Find where the given text appears and provide that cell's center as (X, Y) coordinate. 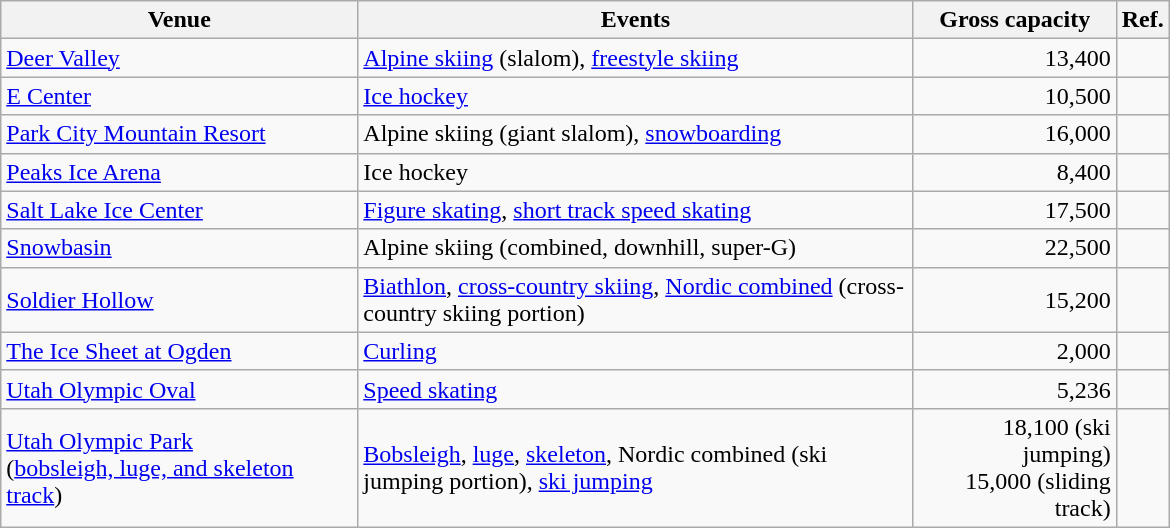
Bobsleigh, luge, skeleton, Nordic combined (ski jumping portion), ski jumping (636, 468)
Park City Mountain Resort (180, 134)
Events (636, 20)
Soldier Hollow (180, 300)
2,000 (1014, 351)
Speed skating (636, 389)
13,400 (1014, 58)
Utah Olympic Park(bobsleigh, luge, and skeleton track) (180, 468)
22,500 (1014, 248)
Alpine skiing (slalom), freestyle skiing (636, 58)
16,000 (1014, 134)
Utah Olympic Oval (180, 389)
The Ice Sheet at Ogden (180, 351)
10,500 (1014, 96)
Biathlon, cross-country skiing, Nordic combined (cross-country skiing portion) (636, 300)
Ref. (1142, 20)
18,100 (ski jumping)15,000 (sliding track) (1014, 468)
17,500 (1014, 210)
Curling (636, 351)
Salt Lake Ice Center (180, 210)
Gross capacity (1014, 20)
Snowbasin (180, 248)
8,400 (1014, 172)
Peaks Ice Arena (180, 172)
Figure skating, short track speed skating (636, 210)
Alpine skiing (combined, downhill, super-G) (636, 248)
E Center (180, 96)
15,200 (1014, 300)
Alpine skiing (giant slalom), snowboarding (636, 134)
5,236 (1014, 389)
Venue (180, 20)
Deer Valley (180, 58)
